Output the [x, y] coordinate of the center of the cell containing the given text.  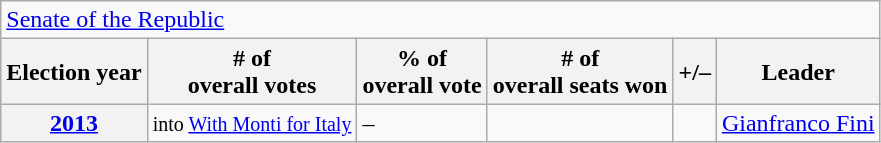
Election year [74, 72]
2013 [74, 123]
Senate of the Republic [440, 20]
% ofoverall vote [422, 72]
Gianfranco Fini [798, 123]
# ofoverall votes [252, 72]
+/– [694, 72]
# ofoverall seats won [580, 72]
Leader [798, 72]
– [422, 123]
into With Monti for Italy [252, 123]
